Locate the cell with the specified text and output its [x, y] center coordinate. 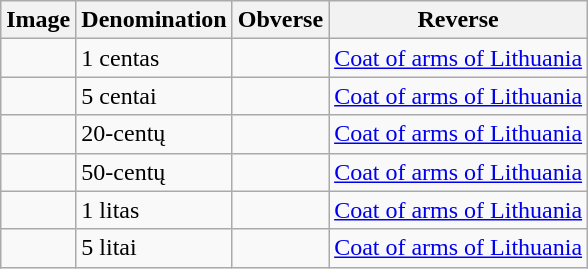
Denomination [154, 20]
Image [38, 20]
50-centų [154, 172]
1 centas [154, 58]
1 litas [154, 210]
Reverse [458, 20]
Obverse [280, 20]
5 litai [154, 248]
20-centų [154, 134]
5 centai [154, 96]
